Return the [X, Y] coordinate for the center point of the cell that contains the specified text.  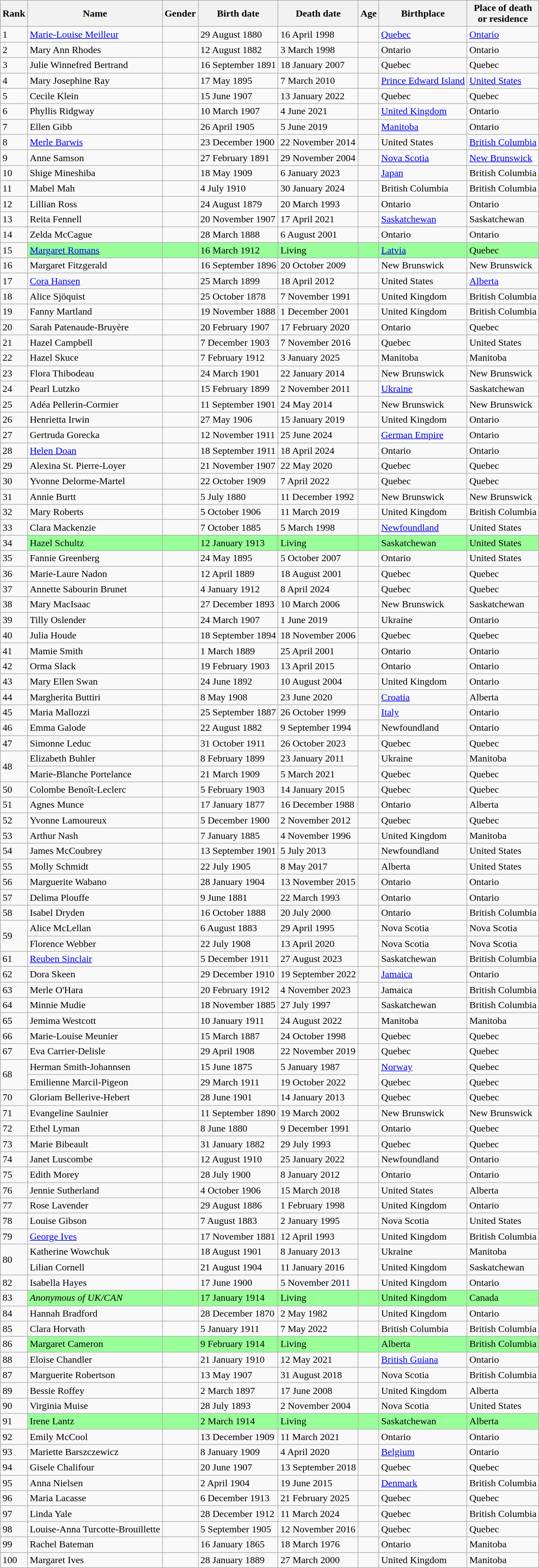
Ethel Lyman [95, 1128]
5 [14, 96]
Maria Lacasse [95, 1498]
9 [14, 157]
37 [14, 589]
19 [14, 312]
44 [14, 697]
Linda Yale [95, 1514]
63 [14, 990]
23 June 2020 [318, 697]
10 January 1911 [238, 1021]
Canada [503, 1298]
22 [14, 358]
21 March 1909 [238, 774]
Rose Lavender [95, 1206]
24 August 1879 [238, 204]
28 January 1889 [238, 1560]
1 March 1889 [238, 651]
8 February 1899 [238, 759]
75 [14, 1174]
4 June 2021 [318, 111]
Lilian Cornell [95, 1267]
18 March 1976 [318, 1545]
21 [14, 343]
29 April 1908 [238, 1051]
2 November 2012 [318, 820]
16 September 1891 [238, 65]
24 March 1907 [238, 620]
Jemima Westcott [95, 1021]
Eva Carrier-Delisle [95, 1051]
12 November 2016 [318, 1529]
Alice Sjöquist [95, 296]
17 January 1877 [238, 805]
Cora Hansen [95, 281]
8 June 1880 [238, 1128]
19 September 2022 [318, 974]
42 [14, 666]
29 December 1910 [238, 974]
21 February 2025 [318, 1498]
11 March 2021 [318, 1437]
9 December 1991 [318, 1128]
Margaret Romans [95, 250]
Mary MacIsaac [95, 604]
Margherita Buttiri [95, 697]
4 [14, 81]
27 July 1997 [318, 1005]
5 October 2007 [318, 558]
7 August 1883 [238, 1221]
Rank [14, 14]
11 March 2019 [318, 512]
5 January 1987 [318, 1067]
86 [14, 1344]
88 [14, 1360]
1 June 2019 [318, 620]
84 [14, 1313]
21 August 1904 [238, 1267]
Marie-Louise Meunier [95, 1036]
Name [95, 14]
5 July 1880 [238, 497]
20 March 1993 [318, 204]
Denmark [423, 1483]
Margaret Ives [95, 1560]
8 January 2013 [318, 1252]
43 [14, 681]
27 [14, 435]
Mary Ellen Swan [95, 681]
25 March 1899 [238, 281]
Herman Smith-Johannsen [95, 1067]
19 February 1903 [238, 666]
Virginia Muise [95, 1406]
Isabel Dryden [95, 913]
5 March 1998 [318, 528]
Colombe Benoît-Leclerc [95, 789]
James McCoubrey [95, 851]
22 July 1905 [238, 866]
28 March 1888 [238, 235]
16 January 1865 [238, 1545]
Katherine Wowchuk [95, 1252]
Italy [423, 713]
Annie Burtt [95, 497]
76 [14, 1190]
29 August 1880 [238, 34]
Hazel Skuce [95, 358]
Helen Doan [95, 451]
Minnie Mudie [95, 1005]
Croatia [423, 697]
25 [14, 404]
18 August 1901 [238, 1252]
Adéa Pellerin-Cormier [95, 404]
15 June 1907 [238, 96]
Edith Morey [95, 1174]
6 August 1883 [238, 928]
German Empire [423, 435]
26 April 1905 [238, 127]
10 March 2006 [318, 604]
28 June 1901 [238, 1098]
25 October 1878 [238, 296]
2 March 1914 [238, 1421]
18 April 2012 [318, 281]
Emilienne Marcil-Pigeon [95, 1082]
22 July 1908 [238, 944]
17 June 2008 [318, 1390]
16 March 1912 [238, 250]
27 December 1893 [238, 604]
Marie-Louise Meilleur [95, 34]
14 January 2015 [318, 789]
22 November 2019 [318, 1051]
7 May 2022 [318, 1329]
20 [14, 327]
48 [14, 766]
56 [14, 882]
32 [14, 512]
20 February 1912 [238, 990]
6 [14, 111]
12 August 1910 [238, 1159]
Marie-Laure Nadon [95, 574]
47 [14, 743]
21 January 1910 [238, 1360]
20 June 1907 [238, 1468]
41 [14, 651]
29 July 1993 [318, 1144]
Lillian Ross [95, 204]
Gisele Chalifour [95, 1468]
12 May 2021 [318, 1360]
7 March 2010 [318, 81]
1 February 1998 [318, 1206]
53 [14, 836]
6 January 2023 [318, 173]
Orma Slack [95, 666]
12 January 1913 [238, 543]
Emily McCool [95, 1437]
30 [14, 481]
19 November 1888 [238, 312]
Janet Luscombe [95, 1159]
Marie-Blanche Portelance [95, 774]
16 [14, 266]
27 February 1891 [238, 157]
Yvonne Delorme-Martel [95, 481]
3 January 2025 [318, 358]
17 January 1914 [238, 1298]
Birthplace [423, 14]
Florence Webber [95, 944]
8 May 2017 [318, 866]
46 [14, 728]
Jennie Sutherland [95, 1190]
26 October 2023 [318, 743]
2 November 2011 [318, 389]
3 [14, 65]
Zelda McCague [95, 235]
Marguerite Wabano [95, 882]
Merle Barwis [95, 142]
85 [14, 1329]
95 [14, 1483]
Irene Lantz [95, 1421]
17 June 1900 [238, 1283]
31 January 1882 [238, 1144]
Margaret Cameron [95, 1344]
Mary Roberts [95, 512]
99 [14, 1545]
Age [369, 14]
7 April 2022 [318, 481]
13 May 1907 [238, 1375]
66 [14, 1036]
73 [14, 1144]
2 November 2004 [318, 1406]
13 September 1901 [238, 851]
14 January 2013 [318, 1098]
18 September 1894 [238, 635]
17 May 1895 [238, 81]
Belgium [423, 1452]
Marie Bibeault [95, 1144]
15 June 1875 [238, 1067]
15 January 2019 [318, 419]
15 March 2018 [318, 1190]
17 April 2021 [318, 219]
27 May 1906 [238, 419]
25 June 2024 [318, 435]
13 April 2020 [318, 944]
Merle O'Hara [95, 990]
Hazel Schultz [95, 543]
Alice McLellan [95, 928]
28 December 1912 [238, 1514]
80 [14, 1260]
Anonymous of UK/CAN [95, 1298]
52 [14, 820]
29 April 1995 [318, 928]
13 January 2022 [318, 96]
Norway [423, 1067]
25 April 2001 [318, 651]
4 November 1996 [318, 836]
Phyllis Ridgway [95, 111]
Gertruda Gorecka [95, 435]
31 August 2018 [318, 1375]
Latvia [423, 250]
2 May 1982 [318, 1313]
24 May 2014 [318, 404]
6 August 2001 [318, 235]
5 July 2013 [318, 851]
5 September 1905 [238, 1529]
23 January 2011 [318, 759]
7 [14, 127]
Henrietta Irwin [95, 419]
11 March 2024 [318, 1514]
Japan [423, 173]
27 March 2000 [318, 1560]
Evangeline Saulnier [95, 1113]
1 December 2001 [318, 312]
50 [14, 789]
Place of deathor residence [503, 14]
11 September 1890 [238, 1113]
Elizabeth Buhler [95, 759]
72 [14, 1128]
Rachel Bateman [95, 1545]
22 August 1882 [238, 728]
Pearl Lutzko [95, 389]
27 August 2023 [318, 959]
1 [14, 34]
18 August 2001 [318, 574]
79 [14, 1236]
16 December 1988 [318, 805]
20 July 2000 [318, 913]
16 September 1896 [238, 266]
40 [14, 635]
25 September 1887 [238, 713]
31 October 1911 [238, 743]
28 July 1893 [238, 1406]
Fannie Greenberg [95, 558]
Julie Winnefred Bertrand [95, 65]
7 November 2016 [318, 343]
71 [14, 1113]
7 December 1903 [238, 343]
16 April 1998 [318, 34]
62 [14, 974]
93 [14, 1452]
13 April 2015 [318, 666]
4 July 1910 [238, 188]
Simonne Leduc [95, 743]
17 [14, 281]
17 February 2020 [318, 327]
Clara Horvath [95, 1329]
8 January 2012 [318, 1174]
100 [14, 1560]
Anna Nielsen [95, 1483]
Isabella Hayes [95, 1283]
Emma Galode [95, 728]
12 April 1993 [318, 1236]
78 [14, 1221]
26 October 1999 [318, 713]
96 [14, 1498]
12 April 1889 [238, 574]
87 [14, 1375]
4 October 1906 [238, 1190]
5 June 2019 [318, 127]
Reita Fennell [95, 219]
11 September 1901 [238, 404]
Molly Schmidt [95, 866]
12 August 1882 [238, 50]
5 December 1911 [238, 959]
24 May 1895 [238, 558]
8 [14, 142]
Hazel Campbell [95, 343]
6 December 1913 [238, 1498]
Julia Houde [95, 635]
26 [14, 419]
91 [14, 1421]
29 [14, 466]
64 [14, 1005]
65 [14, 1021]
18 April 2024 [318, 451]
82 [14, 1283]
Mabel Mah [95, 188]
22 January 2014 [318, 373]
11 December 1992 [318, 497]
5 March 2021 [318, 774]
36 [14, 574]
8 January 1909 [238, 1452]
39 [14, 620]
74 [14, 1159]
20 November 1907 [238, 219]
7 October 1885 [238, 528]
90 [14, 1406]
61 [14, 959]
Marguerite Robertson [95, 1375]
Death date [318, 14]
Gloriam Bellerive-Hebert [95, 1098]
38 [14, 604]
17 November 1881 [238, 1236]
14 [14, 235]
10 [14, 173]
Shige Mineshiba [95, 173]
9 September 1994 [318, 728]
59 [14, 936]
8 May 1908 [238, 697]
18 [14, 296]
Gender [180, 14]
Flora Thibodeau [95, 373]
Alexina St. Pierre-Loyer [95, 466]
10 March 1907 [238, 111]
29 November 2004 [318, 157]
28 January 1904 [238, 882]
34 [14, 543]
Mary Ann Rhodes [95, 50]
Anne Samson [95, 157]
18 September 1911 [238, 451]
Fanny Martland [95, 312]
21 November 1907 [238, 466]
57 [14, 897]
12 [14, 204]
22 October 1909 [238, 481]
8 April 2024 [318, 589]
British Guiana [423, 1360]
54 [14, 851]
Hannah Bradford [95, 1313]
11 [14, 188]
98 [14, 1529]
4 November 2023 [318, 990]
33 [14, 528]
Yvonne Lamoureux [95, 820]
77 [14, 1206]
18 January 2007 [318, 65]
23 [14, 373]
3 March 1998 [318, 50]
13 November 2015 [318, 882]
31 [14, 497]
94 [14, 1468]
Louise Gibson [95, 1221]
12 November 1911 [238, 435]
28 [14, 451]
2 March 1897 [238, 1390]
97 [14, 1514]
5 February 1903 [238, 789]
9 June 1881 [238, 897]
10 August 2004 [318, 681]
5 November 2011 [318, 1283]
23 December 1900 [238, 142]
20 February 1907 [238, 327]
19 March 2002 [318, 1113]
11 January 2016 [318, 1267]
16 October 1888 [238, 913]
4 January 1912 [238, 589]
18 November 2006 [318, 635]
15 [14, 250]
24 [14, 389]
15 February 1899 [238, 389]
Tilly Oslender [95, 620]
83 [14, 1298]
Mariette Barszczewicz [95, 1452]
Sarah Patenaude-Bruyère [95, 327]
Cecile Klein [95, 96]
18 November 1885 [238, 1005]
Delima Plouffe [95, 897]
30 January 2024 [318, 188]
Reuben Sinclair [95, 959]
Birth date [238, 14]
20 October 2009 [318, 266]
70 [14, 1098]
Louise-Anna Turcotte-Brouillette [95, 1529]
Mamie Smith [95, 651]
29 August 1886 [238, 1206]
28 July 1900 [238, 1174]
68 [14, 1074]
15 March 1887 [238, 1036]
35 [14, 558]
13 September 2018 [318, 1468]
22 March 1993 [318, 897]
Maria Mallozzi [95, 713]
92 [14, 1437]
89 [14, 1390]
7 January 1885 [238, 836]
13 December 1909 [238, 1437]
19 June 2015 [318, 1483]
George Ives [95, 1236]
4 April 2020 [318, 1452]
Eloise Chandler [95, 1360]
Prince Edward Island [423, 81]
55 [14, 866]
Ellen Gibb [95, 127]
13 [14, 219]
Dora Skeen [95, 974]
51 [14, 805]
28 December 1870 [238, 1313]
22 May 2020 [318, 466]
Agnes Munce [95, 805]
29 March 1911 [238, 1082]
24 August 2022 [318, 1021]
58 [14, 913]
5 December 1900 [238, 820]
Margaret Fitzgerald [95, 266]
7 February 1912 [238, 358]
5 October 1906 [238, 512]
2 [14, 50]
Annette Sabourin Brunet [95, 589]
22 November 2014 [318, 142]
5 January 1911 [238, 1329]
Arthur Nash [95, 836]
24 October 1998 [318, 1036]
Bessie Roffey [95, 1390]
25 January 2022 [318, 1159]
45 [14, 713]
2 January 1995 [318, 1221]
2 April 1904 [238, 1483]
18 May 1909 [238, 173]
Clara Mackenzie [95, 528]
7 November 1991 [318, 296]
Mary Josephine Ray [95, 81]
9 February 1914 [238, 1344]
24 March 1901 [238, 373]
67 [14, 1051]
19 October 2022 [318, 1082]
24 June 1892 [238, 681]
